From the cell containing the given text, extract its center point as (x, y) coordinate. 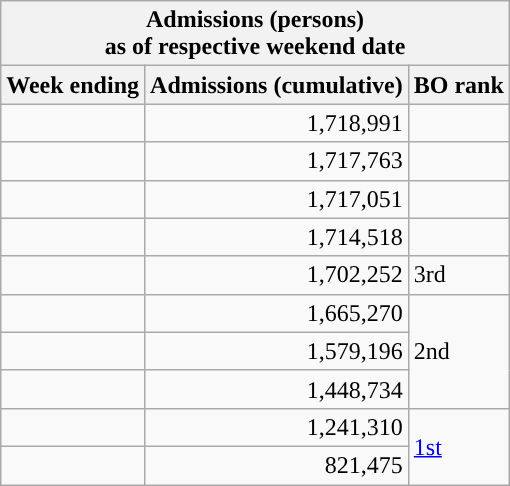
1,448,734 (277, 389)
Week ending (73, 85)
1,702,252 (277, 275)
1,718,991 (277, 123)
1,241,310 (277, 427)
2nd (458, 351)
1,717,051 (277, 199)
Admissions (persons)as of respective weekend date (256, 34)
1st (458, 446)
1,579,196 (277, 351)
BO rank (458, 85)
Admissions (cumulative) (277, 85)
1,717,763 (277, 161)
1,714,518 (277, 237)
821,475 (277, 465)
3rd (458, 275)
1,665,270 (277, 313)
